Extract the [x, y] coordinate from the center of the cell holding the provided text.  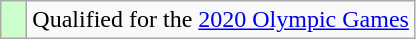
Qualified for the 2020 Olympic Games [221, 20]
